From the cell containing the given text, extract its center point as (x, y) coordinate. 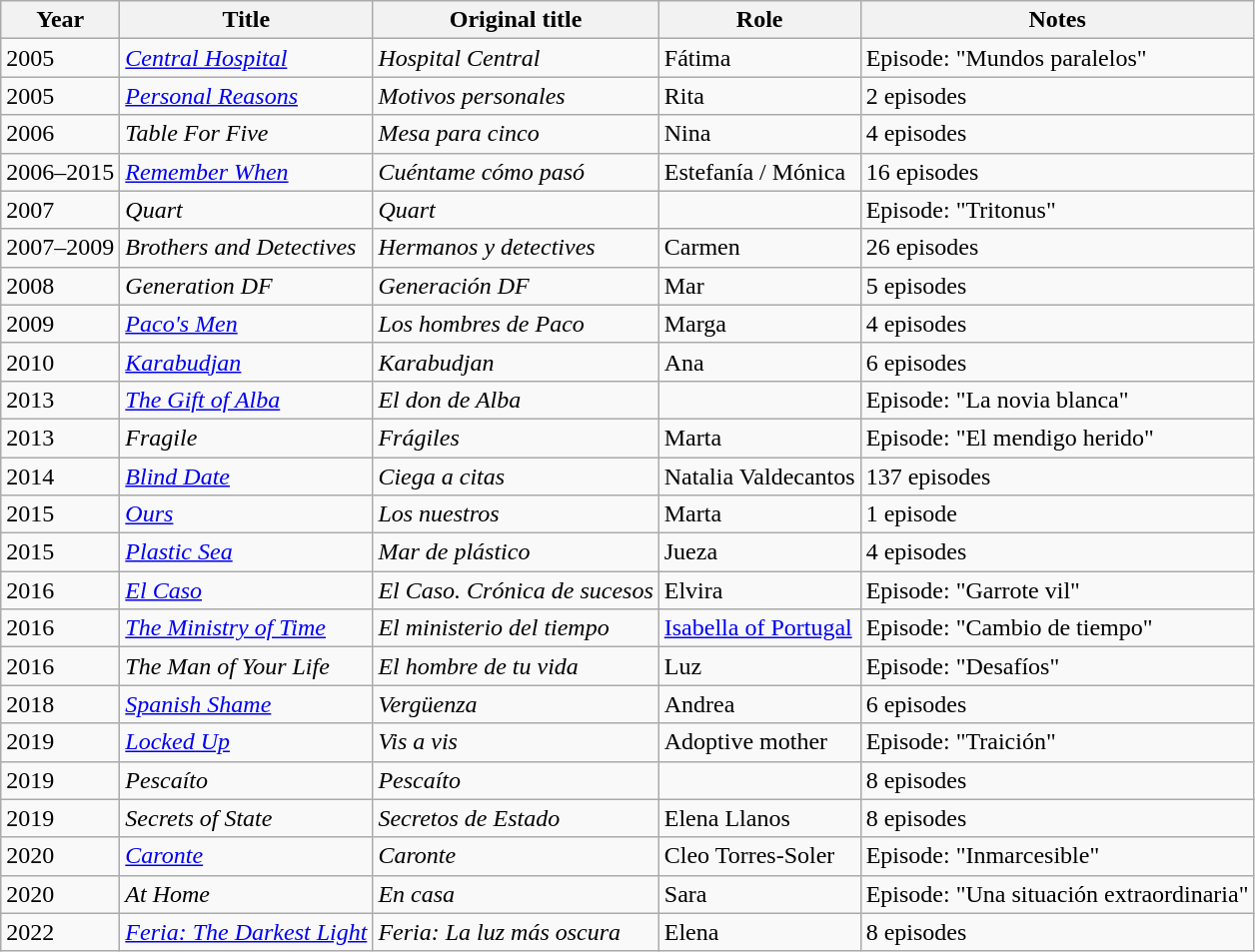
Mesa para cinco (516, 134)
Adoptive mother (759, 742)
2006–2015 (60, 172)
2010 (60, 362)
1 episode (1057, 514)
Elena (759, 932)
137 episodes (1057, 476)
Paco's Men (246, 324)
Los hombres de Paco (516, 324)
Episode: "La novia blanca" (1057, 400)
Episode: "Tritonus" (1057, 210)
Carmen (759, 248)
Cuéntame cómo pasó (516, 172)
The Man of Your Life (246, 666)
El ministerio del tiempo (516, 628)
Plastic Sea (246, 552)
2006 (60, 134)
Episode: "El mendigo herido" (1057, 438)
2007–2009 (60, 248)
En casa (516, 894)
Luz (759, 666)
Generation DF (246, 286)
2008 (60, 286)
Nina (759, 134)
Ours (246, 514)
El hombre de tu vida (516, 666)
2014 (60, 476)
Episode: "Una situación extraordinaria" (1057, 894)
Rita (759, 96)
Episode: "Desafíos" (1057, 666)
Elena Llanos (759, 818)
Episode: "Traición" (1057, 742)
Mar (759, 286)
Secrets of State (246, 818)
Table For Five (246, 134)
16 episodes (1057, 172)
Episode: "Garrote vil" (1057, 590)
Secretos de Estado (516, 818)
Generación DF (516, 286)
Fragile (246, 438)
Brothers and Detectives (246, 248)
The Ministry of Time (246, 628)
Isabella of Portugal (759, 628)
Feria: The Darkest Light (246, 932)
2022 (60, 932)
Ana (759, 362)
Cleo Torres-Soler (759, 856)
Sara (759, 894)
Episode: "Mundos paralelos" (1057, 58)
Episode: "Cambio de tiempo" (1057, 628)
Year (60, 20)
Episode: "Inmarcesible" (1057, 856)
Central Hospital (246, 58)
Title (246, 20)
Fátima (759, 58)
Mar de plástico (516, 552)
Hermanos y detectives (516, 248)
Personal Reasons (246, 96)
2007 (60, 210)
Vis a vis (516, 742)
Frágiles (516, 438)
Feria: La luz más oscura (516, 932)
Blind Date (246, 476)
5 episodes (1057, 286)
2 episodes (1057, 96)
Andrea (759, 704)
Role (759, 20)
El Caso. Crónica de sucesos (516, 590)
2018 (60, 704)
Remember When (246, 172)
Spanish Shame (246, 704)
Estefanía / Mónica (759, 172)
Jueza (759, 552)
Los nuestros (516, 514)
Notes (1057, 20)
Marga (759, 324)
At Home (246, 894)
Vergüenza (516, 704)
The Gift of Alba (246, 400)
Original title (516, 20)
El Caso (246, 590)
Elvira (759, 590)
Ciega a citas (516, 476)
Motivos personales (516, 96)
Hospital Central (516, 58)
Locked Up (246, 742)
26 episodes (1057, 248)
2009 (60, 324)
El don de Alba (516, 400)
Natalia Valdecantos (759, 476)
